Provide the (X, Y) coordinate of the cell's center where the given text is located.  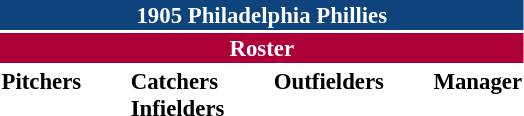
Roster (262, 48)
1905 Philadelphia Phillies (262, 15)
